Scan for the cell matching the given text and deliver its (X, Y) coordinate at center. 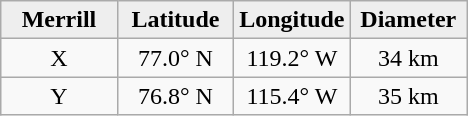
76.8° N (175, 96)
Longitude (292, 20)
Latitude (175, 20)
35 km (408, 96)
34 km (408, 58)
115.4° W (292, 96)
Y (59, 96)
X (59, 58)
Merrill (59, 20)
119.2° W (292, 58)
77.0° N (175, 58)
Diameter (408, 20)
